Locate the cell with the specified text and output its [x, y] center coordinate. 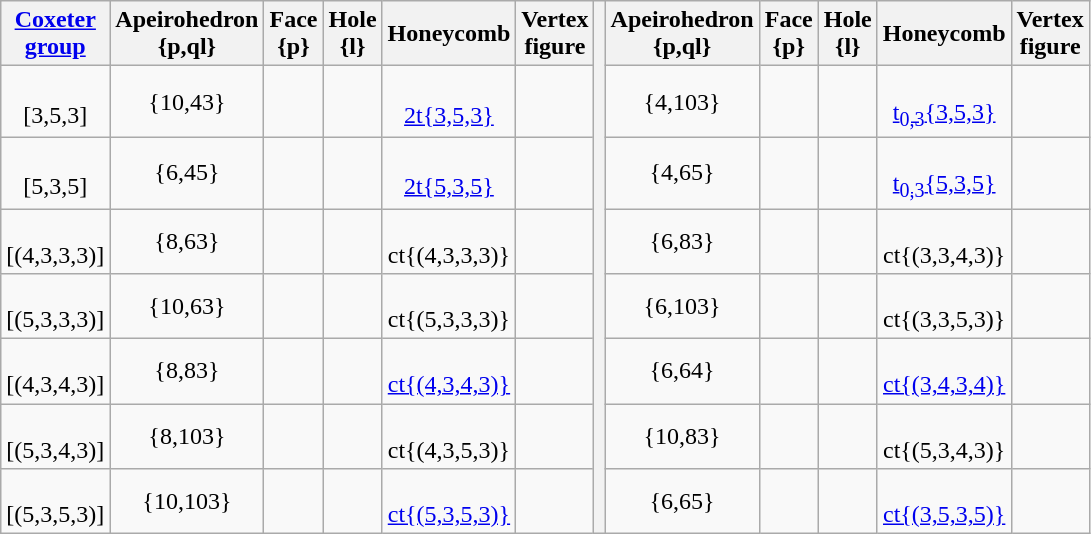
ct{(3,3,5,3)} [944, 306]
{8,103} [187, 436]
t0,3{3,5,3} [944, 102]
ct{(5,3,3,3)} [449, 306]
[3,5,3] [56, 102]
Coxetergroup [56, 34]
ct{(3,5,3,5)} [944, 502]
ct{(4,3,3,3)} [449, 240]
ct{(5,3,5,3)} [449, 502]
[5,3,5] [56, 172]
ct{(3,3,4,3)} [944, 240]
{4,103} [682, 102]
{6,83} [682, 240]
ct{(4,3,5,3)} [449, 436]
{4,65} [682, 172]
[(5,3,3,3)] [56, 306]
[(5,3,5,3)] [56, 502]
{6,64} [682, 372]
[(4,3,4,3)] [56, 372]
{10,43} [187, 102]
{10,83} [682, 436]
{6,65} [682, 502]
2t{3,5,3} [449, 102]
{10,63} [187, 306]
{10,103} [187, 502]
ct{(3,4,3,4)} [944, 372]
{8,63} [187, 240]
t0,3{5,3,5} [944, 172]
{6,45} [187, 172]
ct{(5,3,4,3)} [944, 436]
ct{(4,3,4,3)} [449, 372]
[(5,3,4,3)] [56, 436]
2t{5,3,5} [449, 172]
{8,83} [187, 372]
{6,103} [682, 306]
[(4,3,3,3)] [56, 240]
